Find where the given text appears and provide that cell's center as [X, Y] coordinate. 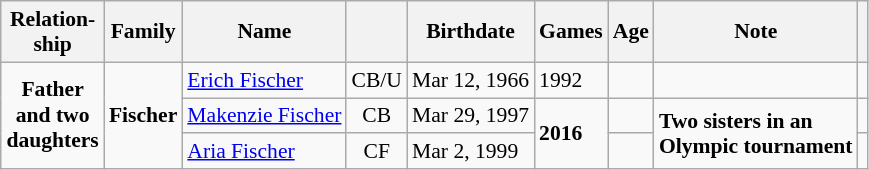
Erich Fischer [264, 80]
Mar 12, 1966 [470, 80]
Fatherand twodaughters [52, 116]
Note [756, 32]
Games [571, 32]
Two sisters in anOlympic tournament [756, 134]
Age [631, 32]
Mar 2, 1999 [470, 152]
Birthdate [470, 32]
Makenzie Fischer [264, 116]
Name [264, 32]
Mar 29, 1997 [470, 116]
CF [376, 152]
Family [143, 32]
CB/U [376, 80]
CB [376, 116]
2016 [571, 134]
Aria Fischer [264, 152]
1992 [571, 80]
Fischer [143, 116]
Relation-ship [52, 32]
